Provide the [X, Y] coordinate of the cell's center where the given text is located.  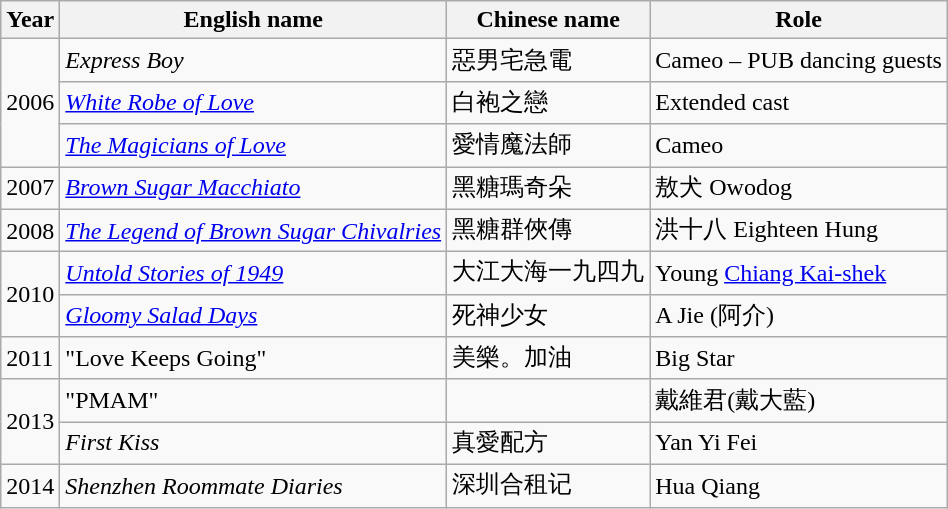
Untold Stories of 1949 [254, 274]
黑糖瑪奇朵 [548, 188]
白袍之戀 [548, 102]
The Magicians of Love [254, 146]
洪十八 Eighteen Hung [799, 230]
Hua Qiang [799, 486]
深圳合租记 [548, 486]
2011 [30, 358]
Yan Yi Fei [799, 444]
Cameo – PUB dancing guests [799, 60]
死神少女 [548, 316]
Extended cast [799, 102]
Gloomy Salad Days [254, 316]
真愛配方 [548, 444]
2006 [30, 103]
大江大海一九四九 [548, 274]
A Jie (阿介) [799, 316]
Express Boy [254, 60]
Cameo [799, 146]
White Robe of Love [254, 102]
Role [799, 20]
惡男宅急電 [548, 60]
English name [254, 20]
戴維君(戴大藍) [799, 400]
Year [30, 20]
Chinese name [548, 20]
2008 [30, 230]
美樂。加油 [548, 358]
Young Chiang Kai-shek [799, 274]
敖犬 Owodog [799, 188]
2007 [30, 188]
2010 [30, 294]
2013 [30, 422]
"PMAM" [254, 400]
Brown Sugar Macchiato [254, 188]
Big Star [799, 358]
Shenzhen Roommate Diaries [254, 486]
"Love Keeps Going" [254, 358]
2014 [30, 486]
愛情魔法師 [548, 146]
The Legend of Brown Sugar Chivalries [254, 230]
First Kiss [254, 444]
黑糖群俠傳 [548, 230]
